Output the (x, y) coordinate of the center of the cell containing the given text.  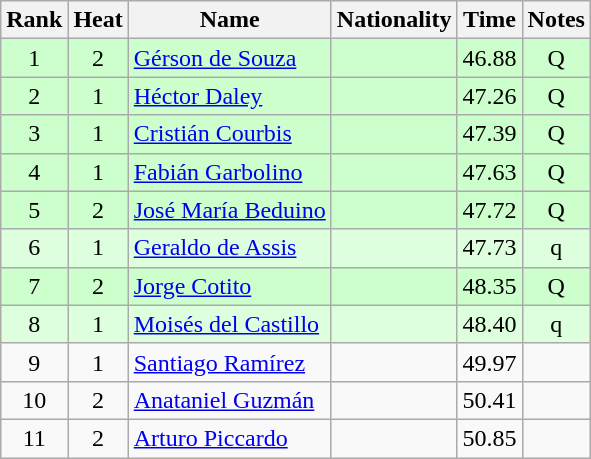
8 (34, 324)
Heat (98, 20)
Time (490, 20)
47.26 (490, 96)
Nationality (394, 20)
48.35 (490, 286)
11 (34, 438)
46.88 (490, 58)
5 (34, 210)
50.41 (490, 400)
Arturo Piccardo (230, 438)
3 (34, 134)
7 (34, 286)
9 (34, 362)
Cristián Courbis (230, 134)
47.63 (490, 172)
Name (230, 20)
José María Beduino (230, 210)
47.73 (490, 248)
Fabián Garbolino (230, 172)
47.72 (490, 210)
4 (34, 172)
Rank (34, 20)
48.40 (490, 324)
10 (34, 400)
Héctor Daley (230, 96)
Gérson de Souza (230, 58)
Jorge Cotito (230, 286)
Notes (556, 20)
6 (34, 248)
Moisés del Castillo (230, 324)
Geraldo de Assis (230, 248)
47.39 (490, 134)
50.85 (490, 438)
49.97 (490, 362)
Santiago Ramírez (230, 362)
Anataniel Guzmán (230, 400)
